Identify which cell holds the provided text, then report its (X, Y) central coordinate. 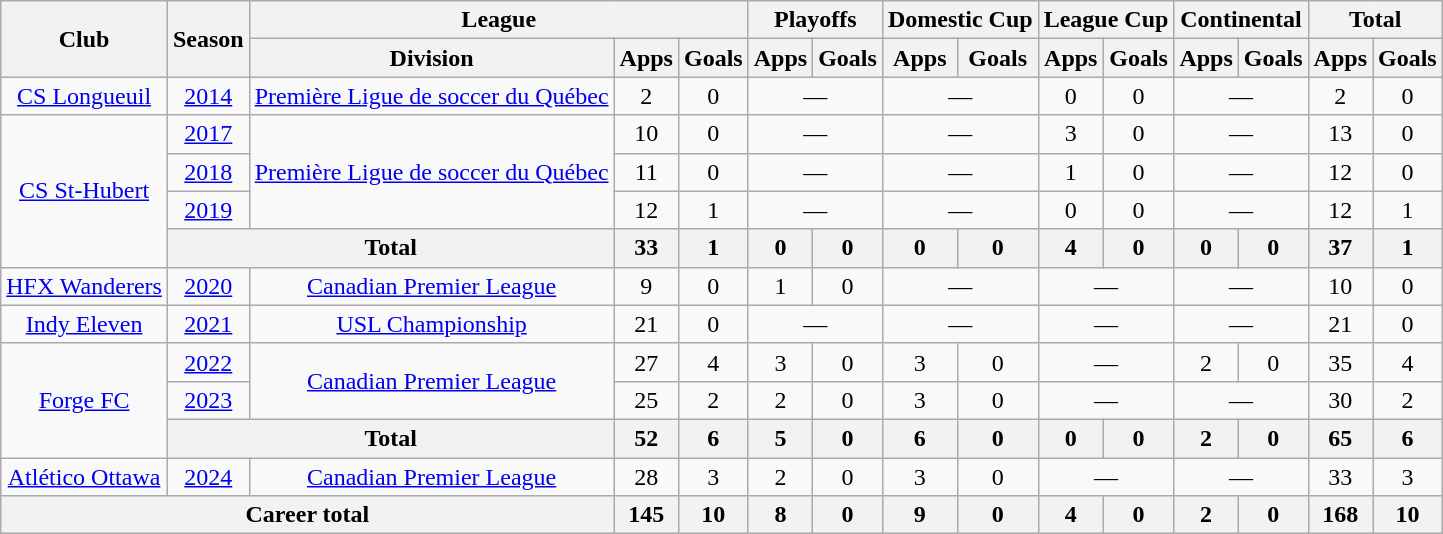
League Cup (1106, 20)
2021 (208, 324)
28 (646, 477)
2020 (208, 286)
65 (1340, 438)
CS St-Hubert (84, 191)
2022 (208, 362)
2019 (208, 210)
2014 (208, 96)
25 (646, 400)
HFX Wanderers (84, 286)
37 (1340, 248)
Atlético Ottawa (84, 477)
USL Championship (432, 324)
Club (84, 39)
Playoffs (815, 20)
Domestic Cup (960, 20)
Division (432, 58)
35 (1340, 362)
5 (780, 438)
Career total (308, 515)
52 (646, 438)
League (498, 20)
2018 (208, 172)
2017 (208, 134)
CS Longueuil (84, 96)
8 (780, 515)
Indy Eleven (84, 324)
2023 (208, 400)
Continental (1241, 20)
Season (208, 39)
13 (1340, 134)
168 (1340, 515)
Forge FC (84, 400)
11 (646, 172)
2024 (208, 477)
27 (646, 362)
30 (1340, 400)
145 (646, 515)
